For the text-containing cell, return its midpoint in (X, Y) coordinate format. 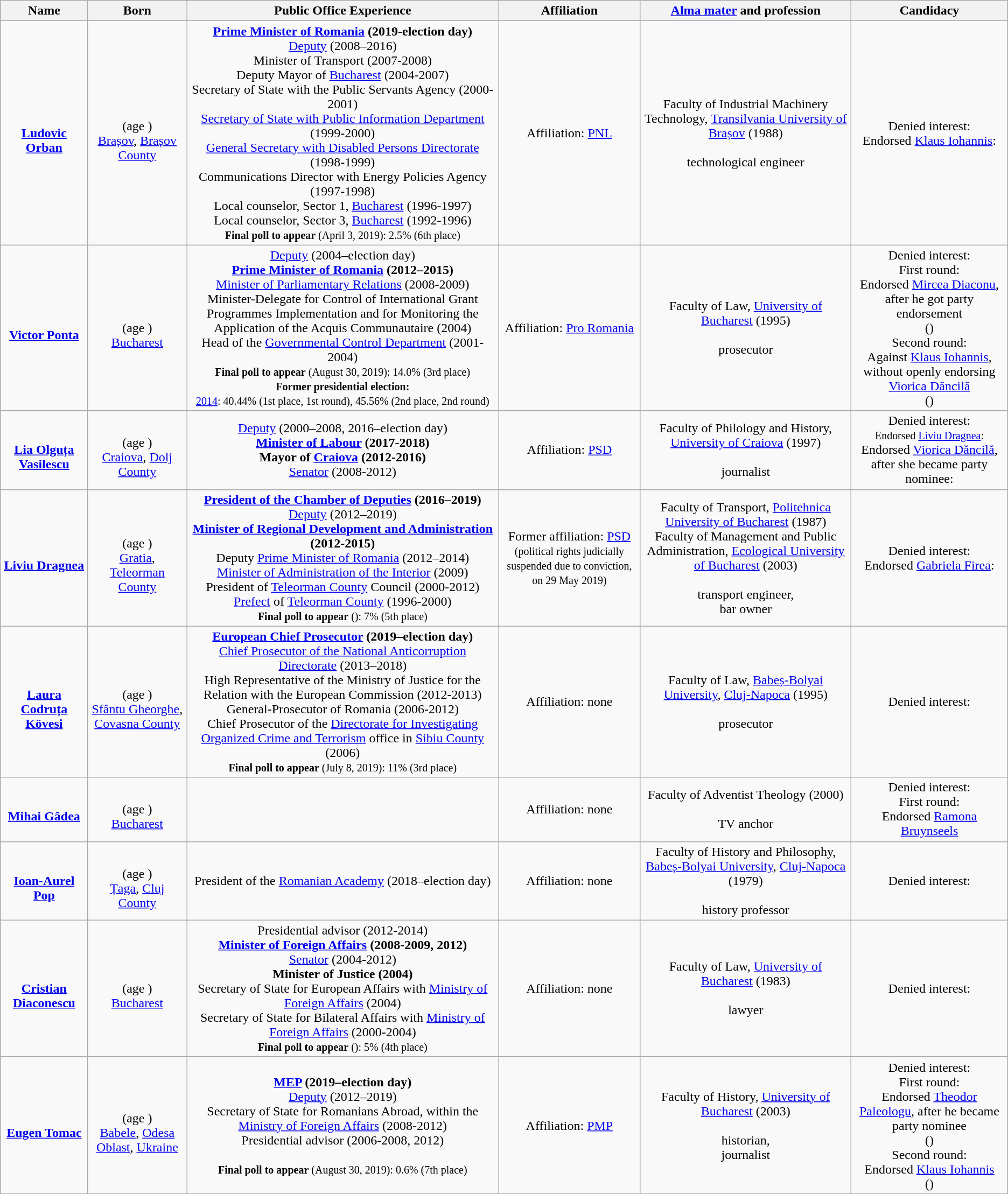
Deputy (2000–2008, 2016–election day)Minister of Labour (2017-2018)Mayor of Craiova (2012-2016)Senator (2008-2012) (342, 450)
Affiliation: PSD (570, 450)
Ludovic Orban (44, 133)
Faculty of Adventist Theology (2000)TV anchor (746, 810)
Liviu Dragnea (44, 558)
Mihai Gâdea (44, 810)
President of the Romanian Academy (2018–election day) (342, 881)
Eugen Tomac (44, 1125)
Alma mater and profession (746, 11)
Affiliation (570, 11)
Name (44, 11)
(age )Gratia, Teleorman County (137, 558)
(age )Craiova, Dolj County (137, 450)
Faculty of Law, Babeș-Bolyai University, Cluj-Napoca (1995)prosecutor (746, 702)
Lia Olguța Vasilescu (44, 450)
Former affiliation: PSD(political rights judicially suspended due to conviction, on 29 May 2019) (570, 558)
Denied interest: Endorsed Klaus Iohannis: (929, 133)
Faculty of Industrial Machinery Technology, Transilvania University of Brașov (1988)technological engineer (746, 133)
Faculty of Philology and History, University of Craiova (1997)journalist (746, 450)
Faculty of Law, University of Bucharest (1995)prosecutor (746, 328)
(age )Țaga, Cluj County (137, 881)
Ioan-Aurel Pop (44, 881)
Faculty of History and Philosophy, Babeș-Bolyai University, Cluj-Napoca (1979)history professor (746, 881)
Cristian Diaconescu (44, 988)
Laura Codruța Kövesi (44, 702)
Victor Ponta (44, 328)
Denied interest: Endorsed Liviu Dragnea: Endorsed Viorica Dăncilă, after she became party nominee: (929, 450)
Public Office Experience (342, 11)
Born (137, 11)
Denied interest: Endorsed Gabriela Firea: (929, 558)
Affiliation: Pro Romania (570, 328)
Affiliation: PMP (570, 1125)
Affiliation: PNL (570, 133)
Candidacy (929, 11)
(age )Babele, Odesa Oblast, Ukraine (137, 1125)
(age )Sfântu Gheorghe, Covasna County (137, 702)
Denied interest: First round:Endorsed Ramona Bruynseels (929, 810)
(age )Brașov, Brașov County (137, 133)
Faculty of History, University of Bucharest (2003)historian,journalist (746, 1125)
Faculty of Law, University of Bucharest (1983)lawyer (746, 988)
Denied interest: First round:Endorsed Theodor Paleologu, after he became party nominee()Second round:Endorsed Klaus Iohannis() (929, 1125)
